Return the [x, y] coordinate for the center point of the cell that contains the specified text.  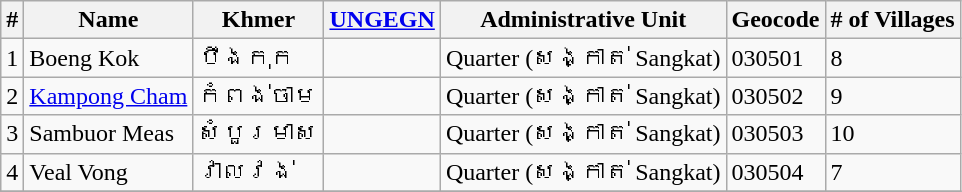
030503 [776, 134]
Sambuor Meas [108, 134]
Name [108, 20]
3 [12, 134]
Boeng Kok [108, 58]
សំបួរមាស [258, 134]
2 [12, 96]
7 [892, 172]
Geocode [776, 20]
4 [12, 172]
# of Villages [892, 20]
Kampong Cham [108, 96]
030501 [776, 58]
Veal Vong [108, 172]
កំពង់ចាម [258, 96]
8 [892, 58]
UNGEGN [382, 20]
1 [12, 58]
# [12, 20]
9 [892, 96]
10 [892, 134]
វាលវង់ [258, 172]
Administrative Unit [583, 20]
030504 [776, 172]
030502 [776, 96]
បឹងកុក [258, 58]
Khmer [258, 20]
